Capture the cell that displays the provided text and extract its (X, Y) central coordinate. 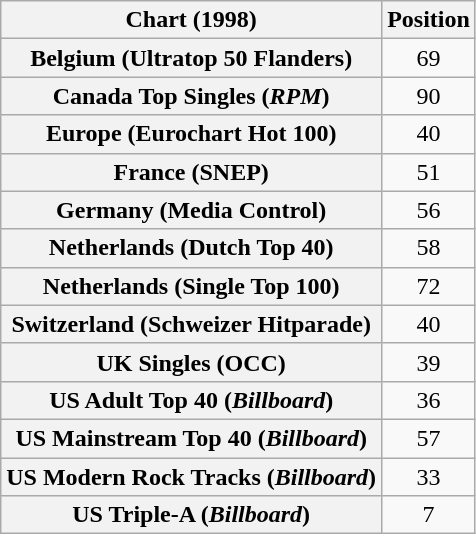
58 (429, 248)
33 (429, 477)
Germany (Media Control) (192, 210)
Netherlands (Single Top 100) (192, 286)
39 (429, 362)
Netherlands (Dutch Top 40) (192, 248)
US Adult Top 40 (Billboard) (192, 400)
51 (429, 172)
Chart (1998) (192, 20)
US Modern Rock Tracks (Billboard) (192, 477)
US Triple-A (Billboard) (192, 515)
69 (429, 58)
7 (429, 515)
90 (429, 96)
Switzerland (Schweizer Hitparade) (192, 324)
72 (429, 286)
56 (429, 210)
Position (429, 20)
Europe (Eurochart Hot 100) (192, 134)
36 (429, 400)
Belgium (Ultratop 50 Flanders) (192, 58)
57 (429, 438)
US Mainstream Top 40 (Billboard) (192, 438)
UK Singles (OCC) (192, 362)
Canada Top Singles (RPM) (192, 96)
France (SNEP) (192, 172)
